Determine the (x, y) coordinate at the center of the cell enclosing the given text.  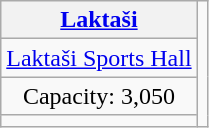
Laktaši Sports Hall (99, 58)
Laktaši (99, 20)
Capacity: 3,050 (99, 96)
